Scan for the cell matching the given text and deliver its [x, y] coordinate at center. 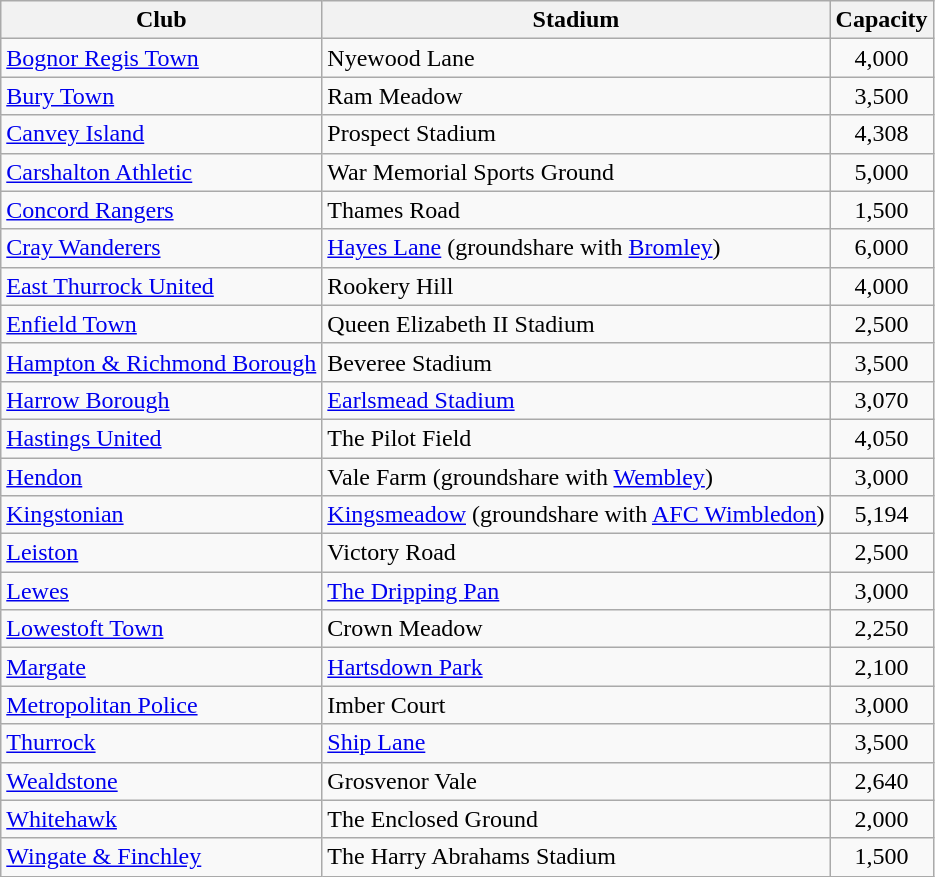
Earlsmead Stadium [576, 400]
2,640 [882, 781]
Wingate & Finchley [162, 857]
Hayes Lane (groundshare with Bromley) [576, 248]
Lewes [162, 591]
Hampton & Richmond Borough [162, 362]
Enfield Town [162, 324]
Leiston [162, 553]
Kingstonian [162, 515]
Bognor Regis Town [162, 58]
Wealdstone [162, 781]
Metropolitan Police [162, 705]
Harrow Borough [162, 400]
5,194 [882, 515]
Kingsmeadow (groundshare with AFC Wimbledon) [576, 515]
Vale Farm (groundshare with Wembley) [576, 477]
3,070 [882, 400]
Grosvenor Vale [576, 781]
Canvey Island [162, 134]
6,000 [882, 248]
Whitehawk [162, 819]
Queen Elizabeth II Stadium [576, 324]
Margate [162, 667]
The Enclosed Ground [576, 819]
5,000 [882, 172]
2,100 [882, 667]
The Dripping Pan [576, 591]
The Pilot Field [576, 438]
War Memorial Sports Ground [576, 172]
Cray Wanderers [162, 248]
The Harry Abrahams Stadium [576, 857]
2,250 [882, 629]
Lowestoft Town [162, 629]
Capacity [882, 20]
Club [162, 20]
Prospect Stadium [576, 134]
Beveree Stadium [576, 362]
Ram Meadow [576, 96]
Carshalton Athletic [162, 172]
Ship Lane [576, 743]
2,000 [882, 819]
Thames Road [576, 210]
Crown Meadow [576, 629]
4,308 [882, 134]
Hastings United [162, 438]
Concord Rangers [162, 210]
Hendon [162, 477]
Imber Court [576, 705]
Thurrock [162, 743]
Nyewood Lane [576, 58]
Hartsdown Park [576, 667]
East Thurrock United [162, 286]
Bury Town [162, 96]
Victory Road [576, 553]
Rookery Hill [576, 286]
Stadium [576, 20]
4,050 [882, 438]
